Capture the cell that displays the provided text and extract its [X, Y] central coordinate. 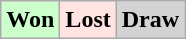
Lost [88, 20]
Draw [150, 20]
Won [30, 20]
